Detect which cell encompasses the target text, then output its [x, y] center coordinate. 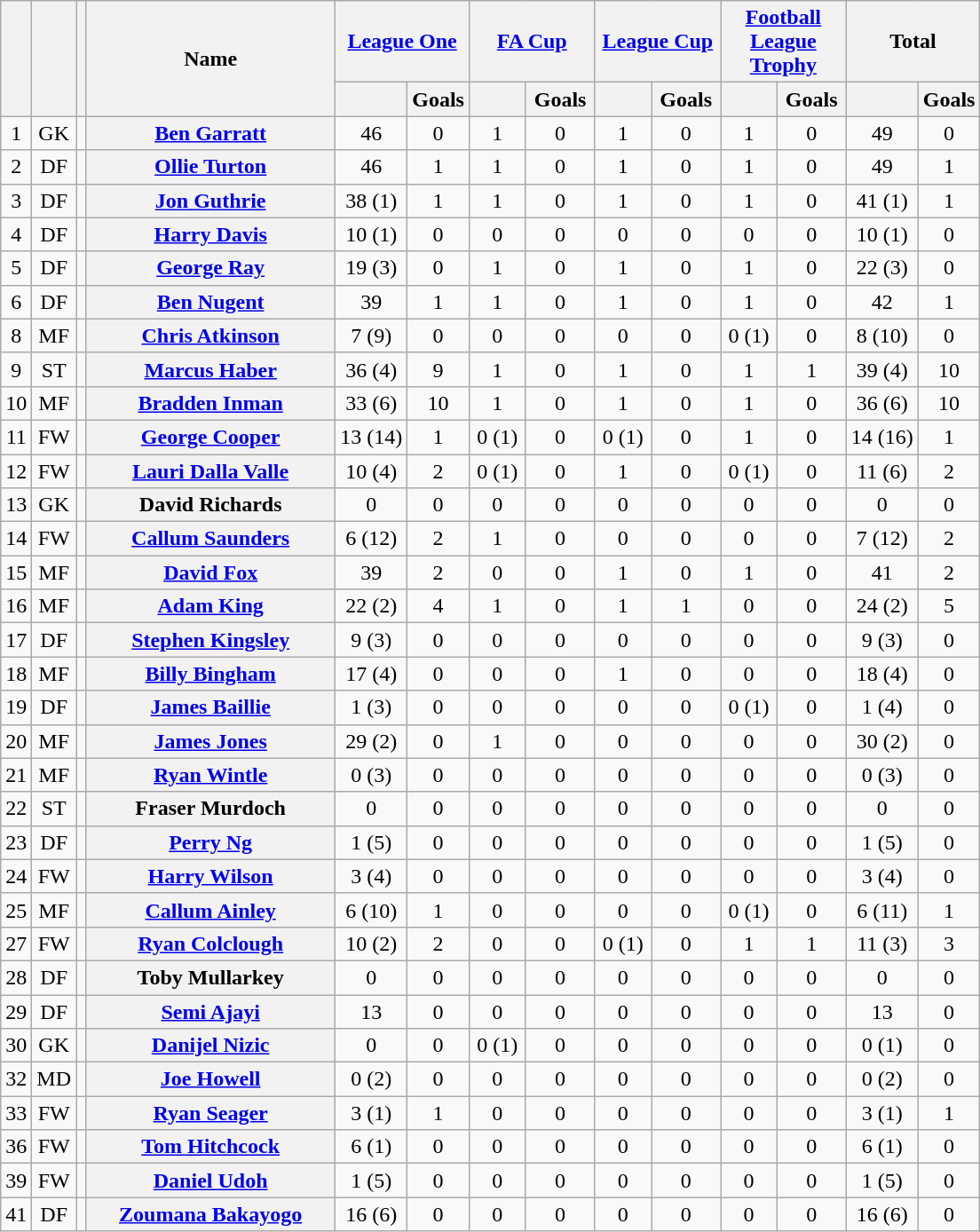
17 (4) [371, 674]
Harry Davis [211, 234]
14 [16, 539]
18 [16, 674]
15 [16, 573]
30 (2) [882, 741]
8 (10) [882, 336]
Jon Guthrie [211, 201]
11 (6) [882, 471]
6 (10) [371, 910]
6 (12) [371, 539]
12 [16, 471]
30 [16, 1046]
7 (12) [882, 539]
MD [54, 1079]
7 (9) [371, 336]
Joe Howell [211, 1079]
36 [16, 1147]
19 (3) [371, 268]
Ryan Wintle [211, 775]
29 (2) [371, 741]
League Cup [658, 42]
Football League Trophy [784, 42]
Total [913, 42]
Fraser Murdoch [211, 809]
Adam King [211, 606]
22 (3) [882, 268]
Name [211, 59]
18 (4) [882, 674]
20 [16, 741]
6 [16, 302]
Bradden Inman [211, 403]
22 [16, 809]
Ben Nugent [211, 302]
Chris Atkinson [211, 336]
27 [16, 944]
32 [16, 1079]
29 [16, 1011]
James Baillie [211, 707]
David Richards [211, 505]
6 (11) [882, 910]
41 (1) [882, 201]
14 (16) [882, 437]
21 [16, 775]
George Cooper [211, 437]
36 (4) [371, 369]
Harry Wilson [211, 876]
33 [16, 1113]
38 (1) [371, 201]
Lauri Dalla Valle [211, 471]
Tom Hitchcock [211, 1147]
Marcus Haber [211, 369]
8 [16, 336]
David Fox [211, 573]
Ryan Seager [211, 1113]
Perry Ng [211, 842]
Ollie Turton [211, 167]
1 (3) [371, 707]
Daniel Udoh [211, 1181]
George Ray [211, 268]
24 (2) [882, 606]
Stephen Kingsley [211, 640]
36 (6) [882, 403]
22 (2) [371, 606]
42 [882, 302]
Semi Ajayi [211, 1011]
33 (6) [371, 403]
League One [403, 42]
10 (2) [371, 944]
28 [16, 977]
24 [16, 876]
39 (4) [882, 369]
25 [16, 910]
13 (14) [371, 437]
11 [16, 437]
Toby Mullarkey [211, 977]
Callum Ainley [211, 910]
Billy Bingham [211, 674]
16 [16, 606]
Zoumana Bakayogo [211, 1214]
11 (3) [882, 944]
Danijel Nizic [211, 1046]
Callum Saunders [211, 539]
Ryan Colclough [211, 944]
19 [16, 707]
FA Cup [532, 42]
23 [16, 842]
1 (4) [882, 707]
Ben Garratt [211, 133]
10 (4) [371, 471]
17 [16, 640]
James Jones [211, 741]
